Find where the given text appears and provide that cell's center as (x, y) coordinate. 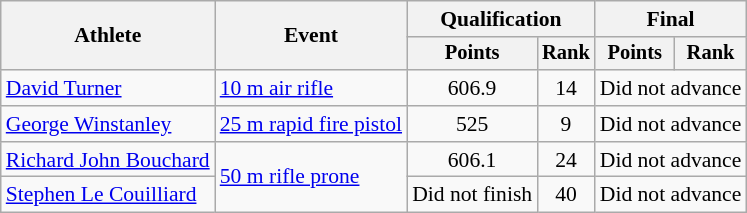
Did not finish (472, 195)
Richard John Bouchard (108, 160)
Final (671, 19)
10 m air rifle (311, 88)
Event (311, 36)
24 (566, 160)
Athlete (108, 36)
George Winstanley (108, 124)
14 (566, 88)
25 m rapid fire pistol (311, 124)
Stephen Le Couilliard (108, 195)
606.1 (472, 160)
Qualification (501, 19)
9 (566, 124)
606.9 (472, 88)
40 (566, 195)
David Turner (108, 88)
525 (472, 124)
50 m rifle prone (311, 178)
